Scan for the cell matching the given text and deliver its [x, y] coordinate at center. 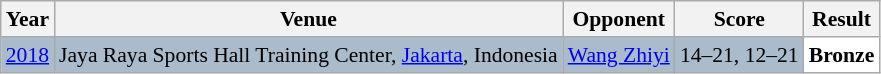
14–21, 12–21 [740, 55]
Result [842, 19]
Jaya Raya Sports Hall Training Center, Jakarta, Indonesia [308, 55]
Venue [308, 19]
Opponent [619, 19]
2018 [28, 55]
Bronze [842, 55]
Score [740, 19]
Year [28, 19]
Wang Zhiyi [619, 55]
